Scan for the cell matching the given text and deliver its (X, Y) coordinate at center. 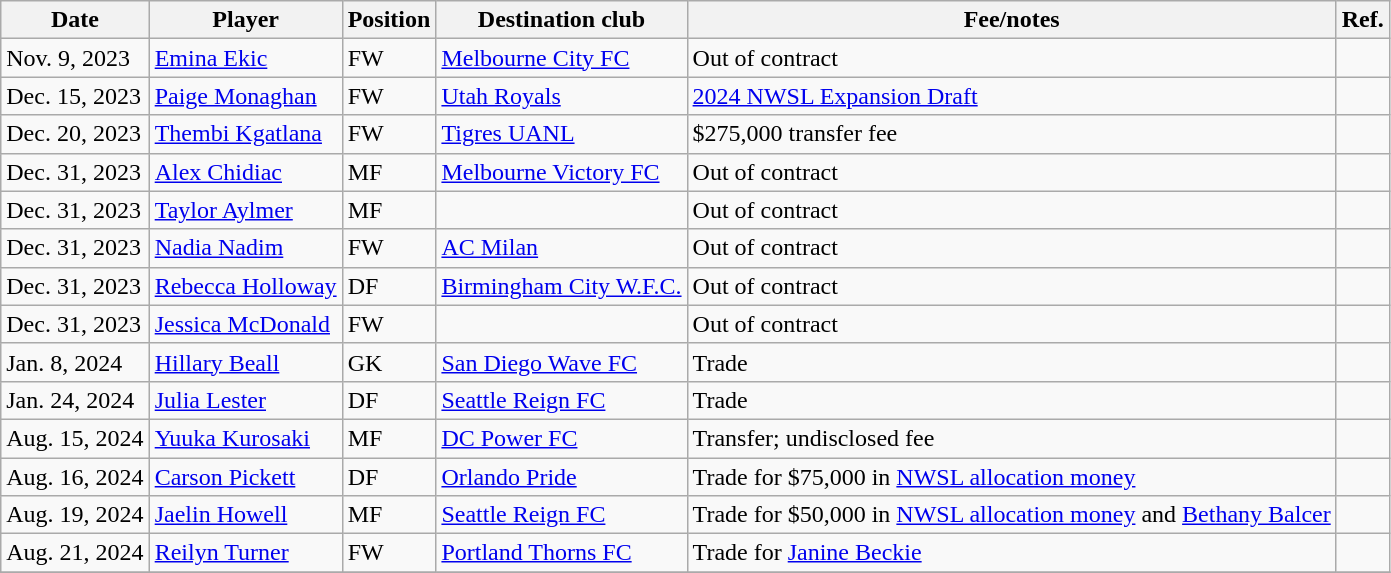
Taylor Aylmer (246, 210)
Jessica McDonald (246, 324)
Paige Monaghan (246, 96)
Aug. 16, 2024 (75, 477)
Aug. 19, 2024 (75, 515)
Birmingham City W.F.C. (562, 286)
Melbourne Victory FC (562, 172)
Trade for Janine Beckie (1012, 553)
Melbourne City FC (562, 58)
Utah Royals (562, 96)
Jan. 24, 2024 (75, 400)
DC Power FC (562, 438)
Nadia Nadim (246, 248)
Trade for $50,000 in NWSL allocation money and Bethany Balcer (1012, 515)
Alex Chidiac (246, 172)
Position (389, 20)
Reilyn Turner (246, 553)
Portland Thorns FC (562, 553)
Julia Lester (246, 400)
Dec. 15, 2023 (75, 96)
Fee/notes (1012, 20)
Carson Pickett (246, 477)
Jaelin Howell (246, 515)
Aug. 21, 2024 (75, 553)
Thembi Kgatlana (246, 134)
Transfer; undisclosed fee (1012, 438)
Jan. 8, 2024 (75, 362)
Orlando Pride (562, 477)
Emina Ekic (246, 58)
Hillary Beall (246, 362)
Trade for $75,000 in NWSL allocation money (1012, 477)
Destination club (562, 20)
2024 NWSL Expansion Draft (1012, 96)
AC Milan (562, 248)
San Diego Wave FC (562, 362)
Tigres UANL (562, 134)
$275,000 transfer fee (1012, 134)
Ref. (1362, 20)
Date (75, 20)
Rebecca Holloway (246, 286)
Aug. 15, 2024 (75, 438)
Player (246, 20)
Dec. 20, 2023 (75, 134)
GK (389, 362)
Yuuka Kurosaki (246, 438)
Nov. 9, 2023 (75, 58)
